Detect which cell encompasses the target text, then output its (X, Y) center coordinate. 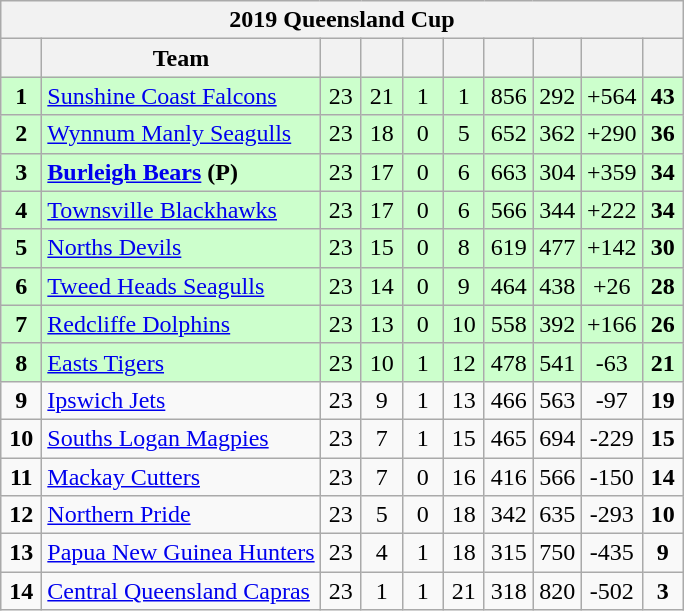
Ipswich Jets (181, 400)
+359 (612, 172)
464 (508, 286)
438 (558, 286)
-293 (612, 515)
318 (508, 591)
694 (558, 438)
635 (558, 515)
362 (558, 134)
344 (558, 210)
Wynnum Manly Seagulls (181, 134)
750 (558, 553)
26 (662, 324)
36 (662, 134)
30 (662, 248)
315 (508, 553)
478 (508, 362)
-97 (612, 400)
-229 (612, 438)
+166 (612, 324)
292 (558, 96)
11 (22, 477)
19 (662, 400)
43 (662, 96)
304 (558, 172)
Mackay Cutters (181, 477)
-150 (612, 477)
Norths Devils (181, 248)
16 (464, 477)
Easts Tigers (181, 362)
663 (508, 172)
416 (508, 477)
Tweed Heads Seagulls (181, 286)
2019 Queensland Cup (342, 20)
Redcliffe Dolphins (181, 324)
-63 (612, 362)
+26 (612, 286)
+290 (612, 134)
-502 (612, 591)
466 (508, 400)
558 (508, 324)
856 (508, 96)
Souths Logan Magpies (181, 438)
+142 (612, 248)
477 (558, 248)
465 (508, 438)
652 (508, 134)
563 (558, 400)
342 (508, 515)
Papua New Guinea Hunters (181, 553)
+564 (612, 96)
820 (558, 591)
Sunshine Coast Falcons (181, 96)
28 (662, 286)
Central Queensland Capras (181, 591)
392 (558, 324)
-435 (612, 553)
Team (181, 58)
2 (22, 134)
+222 (612, 210)
Northern Pride (181, 515)
619 (508, 248)
Townsville Blackhawks (181, 210)
Burleigh Bears (P) (181, 172)
541 (558, 362)
